Capture the cell that displays the provided text and extract its (x, y) central coordinate. 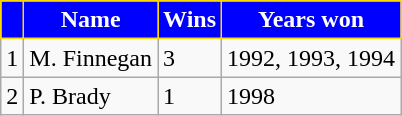
2 (12, 96)
3 (190, 58)
Wins (190, 20)
M. Finnegan (91, 58)
P. Brady (91, 96)
Years won (312, 20)
Name (91, 20)
1992, 1993, 1994 (312, 58)
1998 (312, 96)
